Determine the (X, Y) coordinate at the center of the cell enclosing the given text.  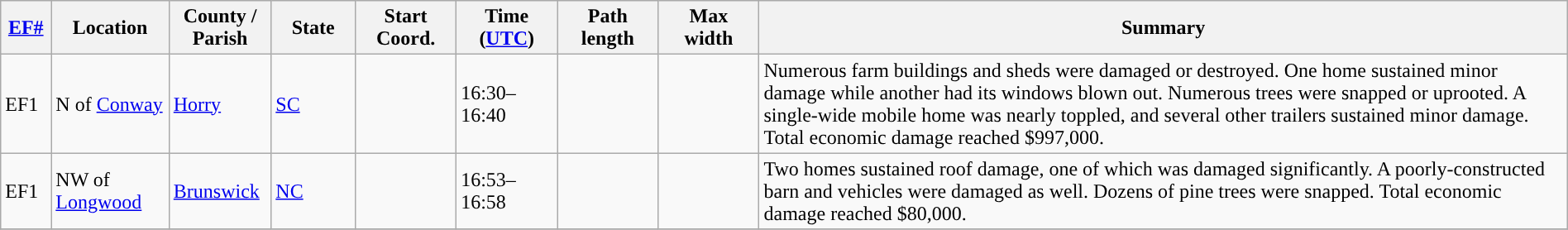
State (313, 28)
Max width (709, 28)
EF# (26, 28)
N of Conway (110, 104)
County / Parish (220, 28)
Brunswick (220, 191)
Path length (608, 28)
Location (110, 28)
SC (313, 104)
16:53–16:58 (507, 191)
Start Coord. (406, 28)
Horry (220, 104)
Time (UTC) (507, 28)
NW of Longwood (110, 191)
Summary (1163, 28)
16:30–16:40 (507, 104)
NC (313, 191)
